Detect which cell encompasses the target text, then output its [X, Y] center coordinate. 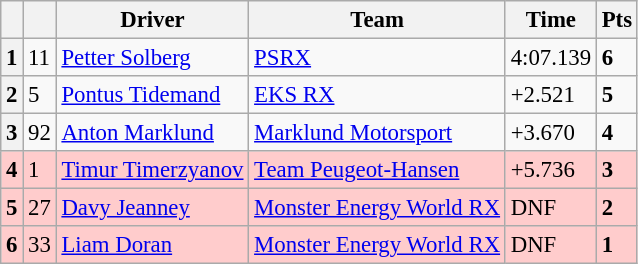
Team Peugeot-Hansen [378, 170]
27 [40, 208]
Time [550, 20]
Pts [616, 20]
Anton Marklund [152, 133]
Driver [152, 20]
4:07.139 [550, 58]
EKS RX [378, 95]
Liam Doran [152, 245]
Team [378, 20]
92 [40, 133]
Timur Timerzyanov [152, 170]
Marklund Motorsport [378, 133]
+2.521 [550, 95]
Davy Jeanney [152, 208]
+5.736 [550, 170]
Pontus Tidemand [152, 95]
PSRX [378, 58]
11 [40, 58]
+3.670 [550, 133]
Petter Solberg [152, 58]
33 [40, 245]
